Return (X, Y) of the center of cell containing provided text 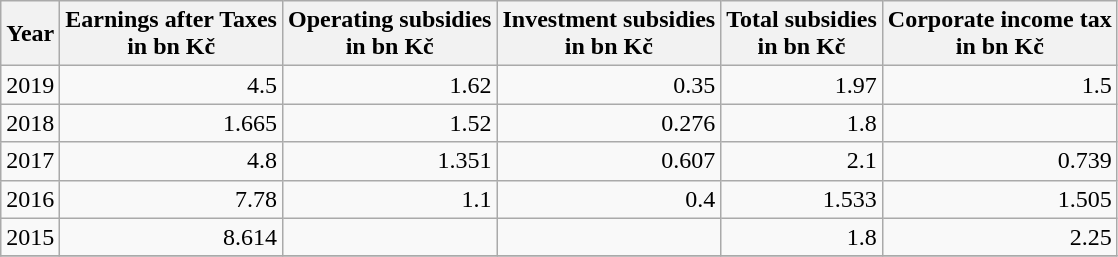
Operating subsidies in bn Kč (389, 34)
1.533 (802, 199)
1.52 (389, 123)
2018 (30, 123)
Corporate income tax in bn Kč (1000, 34)
0.276 (609, 123)
1.351 (389, 161)
2015 (30, 237)
Investment subsidies in bn Kč (609, 34)
1.5 (1000, 85)
2019 (30, 85)
Total subsidies in bn Kč (802, 34)
0.607 (609, 161)
1.97 (802, 85)
1.665 (172, 123)
2.25 (1000, 237)
0.35 (609, 85)
4.8 (172, 161)
1.1 (389, 199)
1.62 (389, 85)
2017 (30, 161)
4.5 (172, 85)
Year (30, 34)
2016 (30, 199)
1.505 (1000, 199)
Earnings after Taxes in bn Kč (172, 34)
2.1 (802, 161)
7.78 (172, 199)
0.4 (609, 199)
0.739 (1000, 161)
8.614 (172, 237)
